Determine the [x, y] coordinate at the center of the cell enclosing the given text.  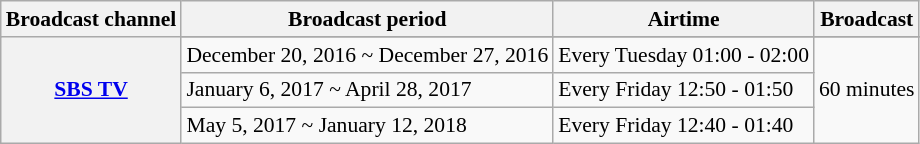
May 5, 2017 ~ January 12, 2018 [367, 126]
December 20, 2016 ~ December 27, 2016 [367, 55]
January 6, 2017 ~ April 28, 2017 [367, 90]
Every Tuesday 01:00 - 02:00 [684, 55]
Broadcast channel [92, 19]
Airtime [684, 19]
Every Friday 12:40 - 01:40 [684, 126]
Broadcast [866, 19]
SBS TV [92, 90]
Every Friday 12:50 - 01:50 [684, 90]
Broadcast period [367, 19]
60 minutes [866, 90]
